Locate the cell with the specified text and output its (X, Y) center coordinate. 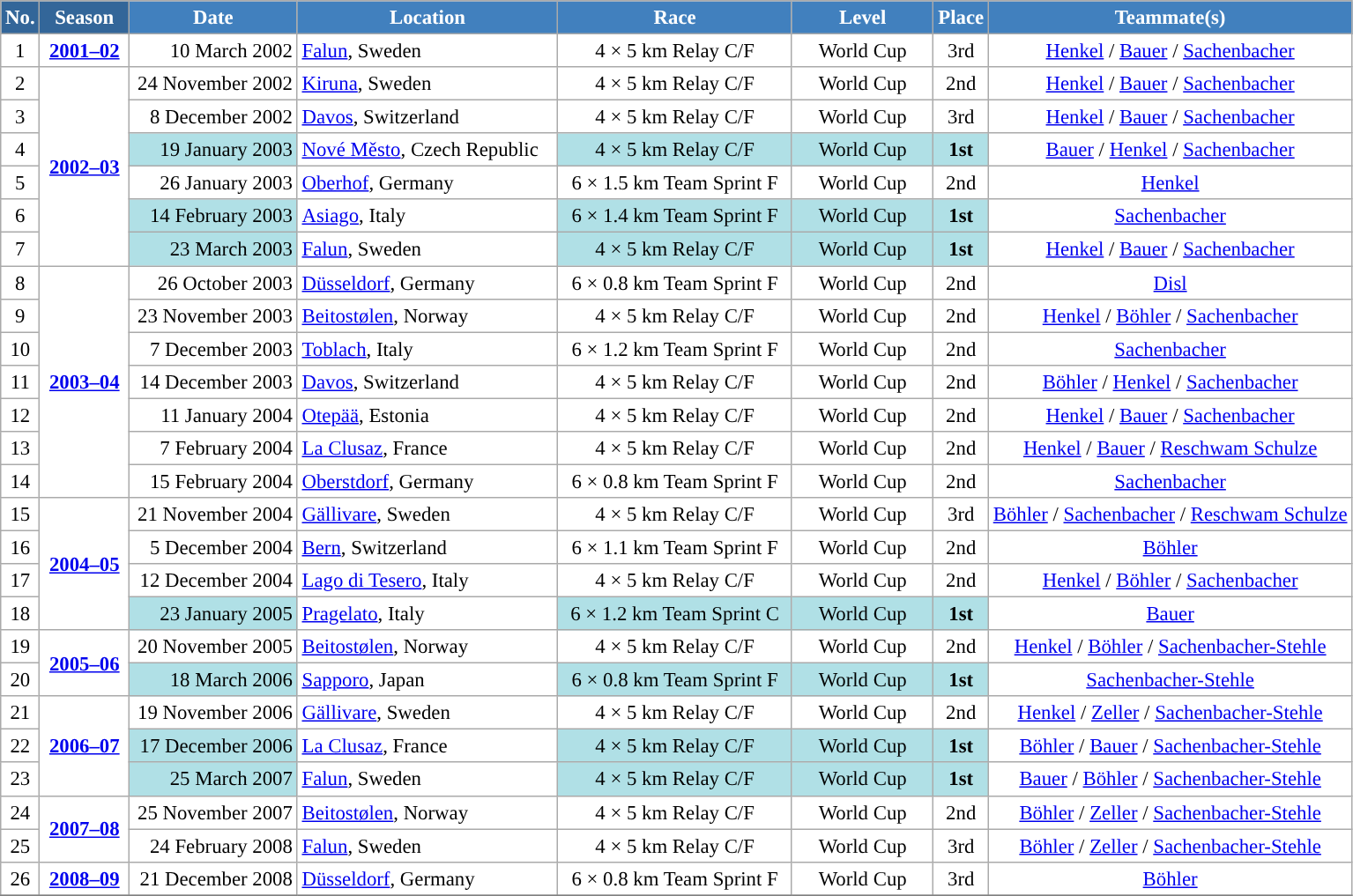
23 March 2003 (213, 249)
Bauer / Henkel / Sachenbacher (1170, 150)
19 (20, 647)
26 October 2003 (213, 283)
11 January 2004 (213, 415)
16 (20, 547)
Asiago, Italy (427, 216)
1 (20, 51)
23 November 2003 (213, 315)
Böhler / Henkel / Sachenbacher (1170, 381)
Date (213, 18)
Location (427, 18)
26 January 2003 (213, 183)
14 February 2003 (213, 216)
Nové Město, Czech Republic (427, 150)
21 December 2008 (213, 878)
Henkel (1170, 183)
Bern, Switzerland (427, 547)
17 (20, 581)
23 January 2005 (213, 614)
5 (20, 183)
4 (20, 150)
Bauer / Böhler / Sachenbacher-Stehle (1170, 780)
Henkel / Böhler / Sachenbacher-Stehle (1170, 647)
2 (20, 84)
6 × 1.2 km Team Sprint C (675, 614)
17 December 2006 (213, 746)
2002–03 (85, 167)
23 (20, 780)
12 (20, 415)
25 (20, 846)
Race (675, 18)
8 (20, 283)
12 December 2004 (213, 581)
3 (20, 117)
22 (20, 746)
6 × 1.5 km Team Sprint F (675, 183)
6 × 1.2 km Team Sprint F (675, 349)
26 (20, 878)
Henkel / Zeller / Sachenbacher-Stehle (1170, 713)
7 (20, 249)
2008–09 (85, 878)
21 (20, 713)
Lago di Tesero, Italy (427, 581)
5 December 2004 (213, 547)
19 January 2003 (213, 150)
Böhler / Sachenbacher / Reschwam Schulze (1170, 515)
Place (961, 18)
Level (862, 18)
20 (20, 680)
Otepää, Estonia (427, 415)
Sapporo, Japan (427, 680)
6 (20, 216)
18 (20, 614)
18 March 2006 (213, 680)
6 × 1.1 km Team Sprint F (675, 547)
Disl (1170, 283)
Season (85, 18)
24 November 2002 (213, 84)
Oberstdorf, Germany (427, 481)
21 November 2004 (213, 515)
2007–08 (85, 828)
No. (20, 18)
2003–04 (85, 382)
20 November 2005 (213, 647)
10 (20, 349)
9 (20, 315)
14 (20, 481)
2004–05 (85, 564)
15 February 2004 (213, 481)
24 (20, 812)
13 (20, 448)
Henkel / Bauer / Reschwam Schulze (1170, 448)
7 February 2004 (213, 448)
25 November 2007 (213, 812)
10 March 2002 (213, 51)
2005–06 (85, 663)
11 (20, 381)
2006–07 (85, 745)
Oberhof, Germany (427, 183)
8 December 2002 (213, 117)
7 December 2003 (213, 349)
Bauer (1170, 614)
25 March 2007 (213, 780)
24 February 2008 (213, 846)
6 × 1.4 km Team Sprint F (675, 216)
15 (20, 515)
Teammate(s) (1170, 18)
Toblach, Italy (427, 349)
Sachenbacher-Stehle (1170, 680)
Pragelato, Italy (427, 614)
14 December 2003 (213, 381)
2001–02 (85, 51)
19 November 2006 (213, 713)
Böhler / Bauer / Sachenbacher-Stehle (1170, 746)
Kiruna, Sweden (427, 84)
